Locate the cell with the specified text and output its [x, y] center coordinate. 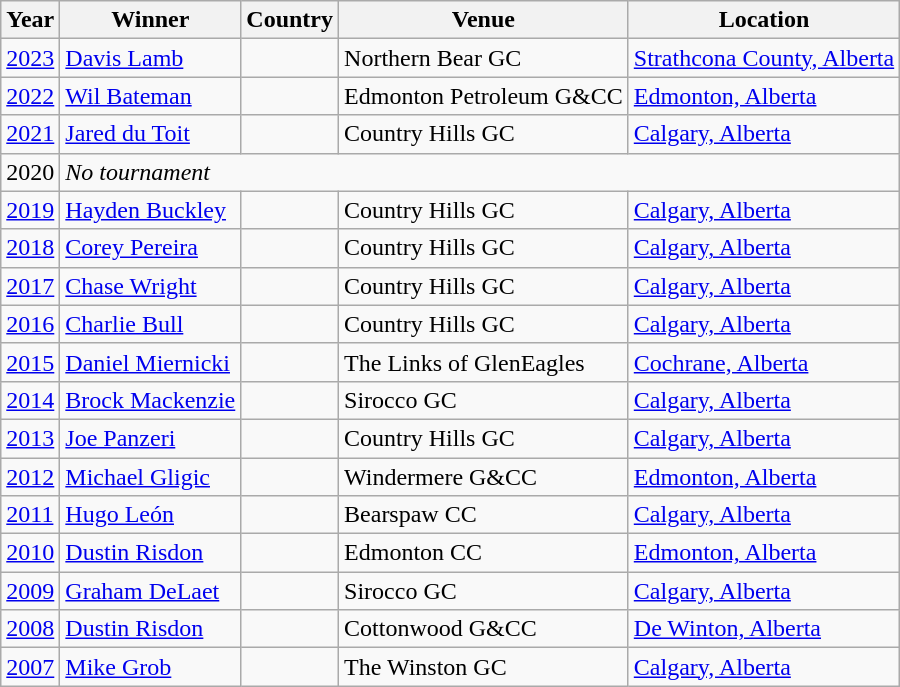
Bearspaw CC [484, 515]
Year [30, 20]
Hugo León [150, 515]
2013 [30, 438]
2010 [30, 553]
Country [290, 20]
Cottonwood G&CC [484, 629]
Michael Gligic [150, 477]
Chase Wright [150, 286]
2023 [30, 58]
Mike Grob [150, 667]
Davis Lamb [150, 58]
Edmonton Petroleum G&CC [484, 96]
2009 [30, 591]
Strathcona County, Alberta [764, 58]
2018 [30, 248]
Wil Bateman [150, 96]
2012 [30, 477]
Edmonton CC [484, 553]
Northern Bear GC [484, 58]
2020 [30, 172]
2008 [30, 629]
Daniel Miernicki [150, 362]
The Winston GC [484, 667]
Joe Panzeri [150, 438]
Corey Pereira [150, 248]
The Links of GlenEagles [484, 362]
2007 [30, 667]
De Winton, Alberta [764, 629]
Hayden Buckley [150, 210]
No tournament [480, 172]
2019 [30, 210]
2022 [30, 96]
2016 [30, 324]
Winner [150, 20]
Graham DeLaet [150, 591]
2015 [30, 362]
Cochrane, Alberta [764, 362]
Venue [484, 20]
2017 [30, 286]
Charlie Bull [150, 324]
2014 [30, 400]
2011 [30, 515]
Jared du Toit [150, 134]
Brock Mackenzie [150, 400]
Windermere G&CC [484, 477]
Location [764, 20]
2021 [30, 134]
